Scan for the cell matching the given text and deliver its (X, Y) coordinate at center. 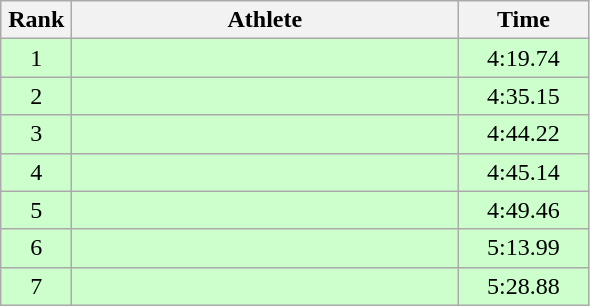
Athlete (265, 20)
5:13.99 (524, 248)
7 (36, 286)
6 (36, 248)
5 (36, 210)
4:49.46 (524, 210)
5:28.88 (524, 286)
3 (36, 134)
4:35.15 (524, 96)
2 (36, 96)
4:45.14 (524, 172)
1 (36, 58)
4 (36, 172)
Time (524, 20)
4:44.22 (524, 134)
4:19.74 (524, 58)
Rank (36, 20)
